Detect which cell encompasses the target text, then output its [X, Y] center coordinate. 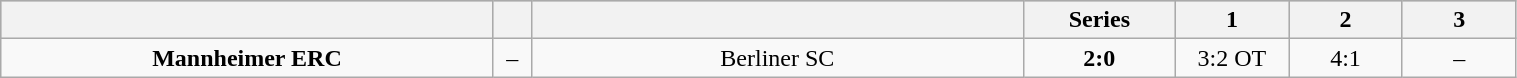
4:1 [1346, 58]
3 [1459, 20]
1 [1232, 20]
2:0 [1100, 58]
3:2 OT [1232, 58]
Mannheimer ERC [247, 58]
Berliner SC [777, 58]
Series [1100, 20]
2 [1346, 20]
